Detect which cell encompasses the target text, then output its (x, y) center coordinate. 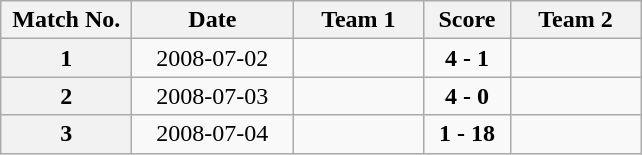
2008-07-03 (212, 96)
Team 1 (358, 20)
Match No. (66, 20)
1 (66, 58)
Team 2 (576, 20)
3 (66, 134)
4 - 1 (467, 58)
2008-07-02 (212, 58)
4 - 0 (467, 96)
1 - 18 (467, 134)
2008-07-04 (212, 134)
2 (66, 96)
Score (467, 20)
Date (212, 20)
